Find where the given text appears and provide that cell's center as (x, y) coordinate. 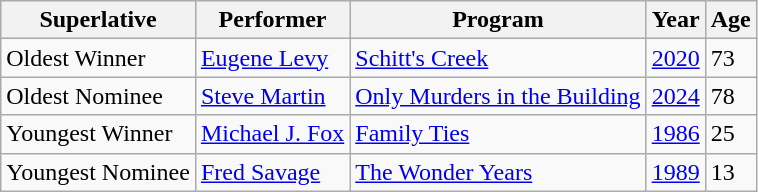
Schitt's Creek (498, 58)
2024 (676, 96)
The Wonder Years (498, 172)
Eugene Levy (272, 58)
Oldest Nominee (98, 96)
Performer (272, 20)
Youngest Nominee (98, 172)
Superlative (98, 20)
13 (730, 172)
Family Ties (498, 134)
Steve Martin (272, 96)
Age (730, 20)
Program (498, 20)
Only Murders in the Building (498, 96)
1989 (676, 172)
Year (676, 20)
Oldest Winner (98, 58)
1986 (676, 134)
Youngest Winner (98, 134)
25 (730, 134)
2020 (676, 58)
73 (730, 58)
Michael J. Fox (272, 134)
Fred Savage (272, 172)
78 (730, 96)
